Pinpoint the cell where the given text exists, returning its (x, y) midpoint coordinate. 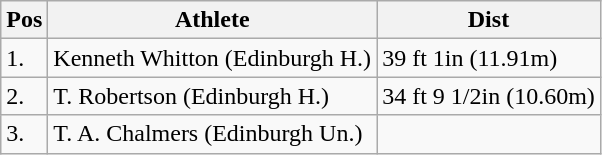
Pos (24, 20)
Dist (489, 20)
39 ft 1in (11.91m) (489, 58)
T. A. Chalmers (Edinburgh Un.) (212, 134)
Kenneth Whitton (Edinburgh H.) (212, 58)
3. (24, 134)
34 ft 9 1/2in (10.60m) (489, 96)
T. Robertson (Edinburgh H.) (212, 96)
2. (24, 96)
Athlete (212, 20)
1. (24, 58)
